Provide the [X, Y] coordinate of the cell's center where the given text is located.  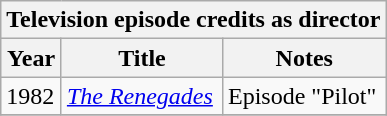
Episode "Pilot" [304, 96]
Title [142, 58]
Notes [304, 58]
Television episode credits as director [194, 20]
Year [32, 58]
The Renegades [142, 96]
1982 [32, 96]
